Find where the given text appears and provide that cell's center as [X, Y] coordinate. 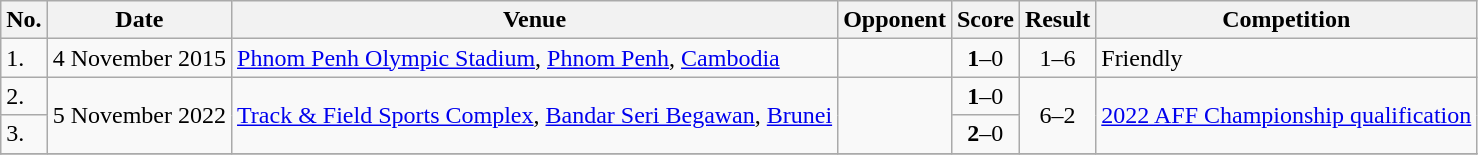
2022 AFF Championship qualification [1286, 115]
1. [24, 58]
Opponent [895, 20]
Friendly [1286, 58]
Venue [535, 20]
Phnom Penh Olympic Stadium, Phnom Penh, Cambodia [535, 58]
Date [139, 20]
No. [24, 20]
Score [985, 20]
3. [24, 134]
2–0 [985, 134]
1–6 [1057, 58]
5 November 2022 [139, 115]
2. [24, 96]
Track & Field Sports Complex, Bandar Seri Begawan, Brunei [535, 115]
4 November 2015 [139, 58]
Competition [1286, 20]
6–2 [1057, 115]
Result [1057, 20]
